Provide the (X, Y) coordinate of the cell's center where the given text is located.  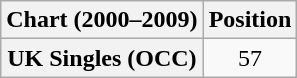
Chart (2000–2009) (102, 20)
Position (250, 20)
57 (250, 58)
UK Singles (OCC) (102, 58)
